Identify which cell holds the provided text, then report its (x, y) central coordinate. 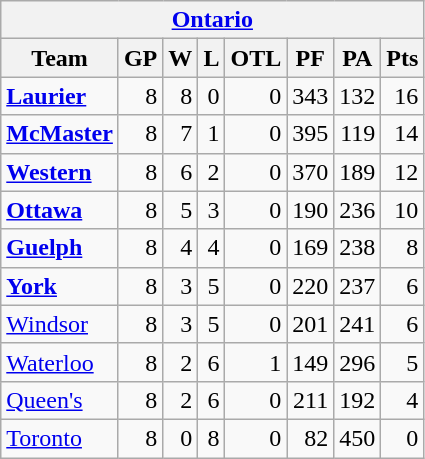
Queen's (60, 400)
169 (310, 248)
OTL (256, 58)
12 (402, 172)
Pts (402, 58)
10 (402, 210)
Guelph (60, 248)
Laurier (60, 96)
370 (310, 172)
14 (402, 134)
McMaster (60, 134)
PF (310, 58)
Ottawa (60, 210)
Windsor (60, 324)
Toronto (60, 438)
211 (310, 400)
Waterloo (60, 362)
132 (358, 96)
York (60, 286)
237 (358, 286)
189 (358, 172)
GP (140, 58)
L (212, 58)
450 (358, 438)
W (180, 58)
7 (180, 134)
343 (310, 96)
16 (402, 96)
296 (358, 362)
149 (310, 362)
119 (358, 134)
201 (310, 324)
Team (60, 58)
192 (358, 400)
190 (310, 210)
Western (60, 172)
241 (358, 324)
236 (358, 210)
Ontario (212, 20)
PA (358, 58)
220 (310, 286)
395 (310, 134)
238 (358, 248)
82 (310, 438)
